Identify which cell holds the provided text, then report its [x, y] central coordinate. 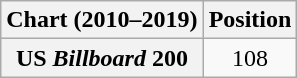
US Billboard 200 [102, 58]
Chart (2010–2019) [102, 20]
Position [250, 20]
108 [250, 58]
